Pinpoint the cell where the given text exists, returning its [x, y] midpoint coordinate. 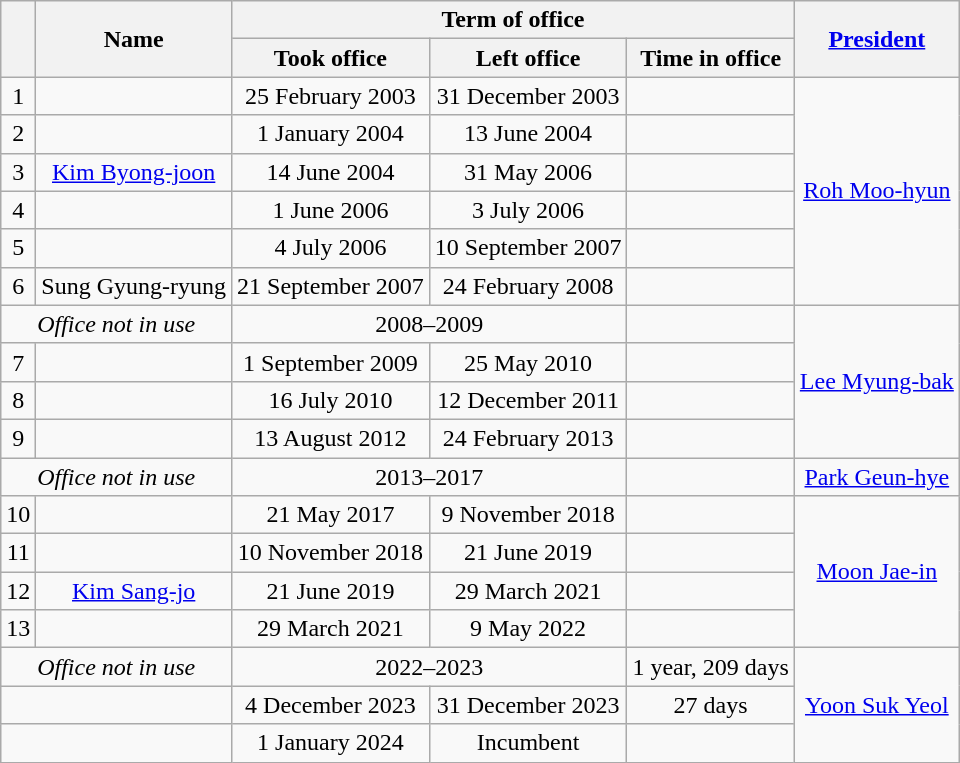
4 December 2023 [331, 705]
3 [18, 172]
21 May 2017 [331, 515]
8 [18, 400]
1 September 2009 [331, 362]
10 September 2007 [528, 248]
Kim Byong-joon [134, 172]
4 July 2006 [331, 248]
Term of office [514, 20]
21 September 2007 [331, 286]
Took office [331, 58]
9 May 2022 [528, 629]
1 year, 209 days [710, 667]
12 December 2011 [528, 400]
16 July 2010 [331, 400]
25 February 2003 [331, 96]
12 [18, 591]
Name [134, 39]
31 May 2006 [528, 172]
President [876, 39]
31 December 2023 [528, 705]
Sung Gyung-ryung [134, 286]
5 [18, 248]
Yoon Suk Yeol [876, 705]
13 June 2004 [528, 134]
Moon Jae-in [876, 572]
1 June 2006 [331, 210]
10 November 2018 [331, 553]
9 November 2018 [528, 515]
3 July 2006 [528, 210]
9 [18, 438]
31 December 2003 [528, 96]
14 June 2004 [331, 172]
24 February 2008 [528, 286]
25 May 2010 [528, 362]
4 [18, 210]
Kim Sang-jo [134, 591]
1 January 2024 [331, 743]
Lee Myung-bak [876, 381]
7 [18, 362]
Roh Moo-hyun [876, 191]
2013–2017 [430, 477]
1 [18, 96]
1 January 2004 [331, 134]
11 [18, 553]
2 [18, 134]
10 [18, 515]
Incumbent [528, 743]
13 August 2012 [331, 438]
Time in office [710, 58]
Park Geun-hye [876, 477]
13 [18, 629]
2008–2009 [430, 324]
27 days [710, 705]
Left office [528, 58]
6 [18, 286]
24 February 2013 [528, 438]
2022–2023 [430, 667]
